Capture the cell that displays the provided text and extract its [x, y] central coordinate. 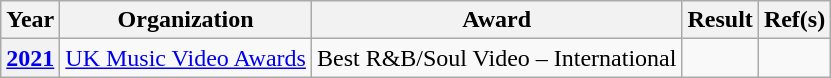
Best R&B/Soul Video – International [496, 58]
2021 [30, 58]
UK Music Video Awards [186, 58]
Ref(s) [794, 20]
Result [720, 20]
Organization [186, 20]
Year [30, 20]
Award [496, 20]
